Determine the (x, y) coordinate at the center of the cell enclosing the given text.  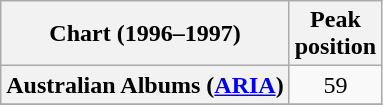
Chart (1996–1997) (145, 34)
59 (335, 85)
Peakposition (335, 34)
Australian Albums (ARIA) (145, 85)
